Scan for the cell matching the given text and deliver its [X, Y] coordinate at center. 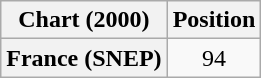
Chart (2000) [84, 20]
France (SNEP) [84, 58]
Position [214, 20]
94 [214, 58]
